For the text-containing cell, return its midpoint in [X, Y] coordinate format. 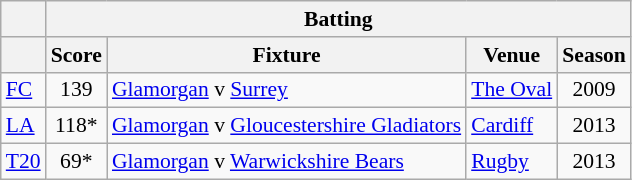
Glamorgan v Warwickshire Bears [286, 162]
118* [76, 126]
Cardiff [512, 126]
Glamorgan v Gloucestershire Gladiators [286, 126]
2009 [594, 90]
Fixture [286, 55]
Score [76, 55]
FC [24, 90]
Glamorgan v Surrey [286, 90]
T20 [24, 162]
Rugby [512, 162]
139 [76, 90]
Season [594, 55]
69* [76, 162]
Venue [512, 55]
The Oval [512, 90]
LA [24, 126]
Batting [338, 19]
